Scan for the cell matching the given text and deliver its (x, y) coordinate at center. 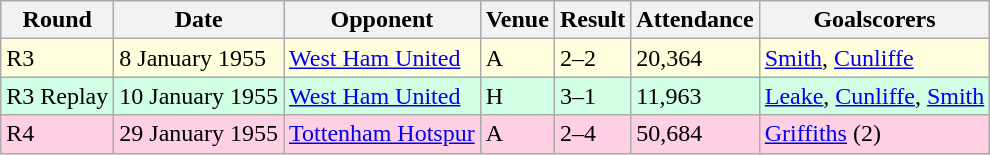
Goalscorers (874, 20)
Result (592, 20)
Griffiths (2) (874, 134)
H (517, 96)
Attendance (695, 20)
2–2 (592, 58)
3–1 (592, 96)
29 January 1955 (199, 134)
R4 (58, 134)
Tottenham Hotspur (382, 134)
Venue (517, 20)
Opponent (382, 20)
R3 Replay (58, 96)
Date (199, 20)
Round (58, 20)
Leake, Cunliffe, Smith (874, 96)
10 January 1955 (199, 96)
8 January 1955 (199, 58)
R3 (58, 58)
20,364 (695, 58)
2–4 (592, 134)
50,684 (695, 134)
Smith, Cunliffe (874, 58)
11,963 (695, 96)
